For the text-containing cell, return its midpoint in (x, y) coordinate format. 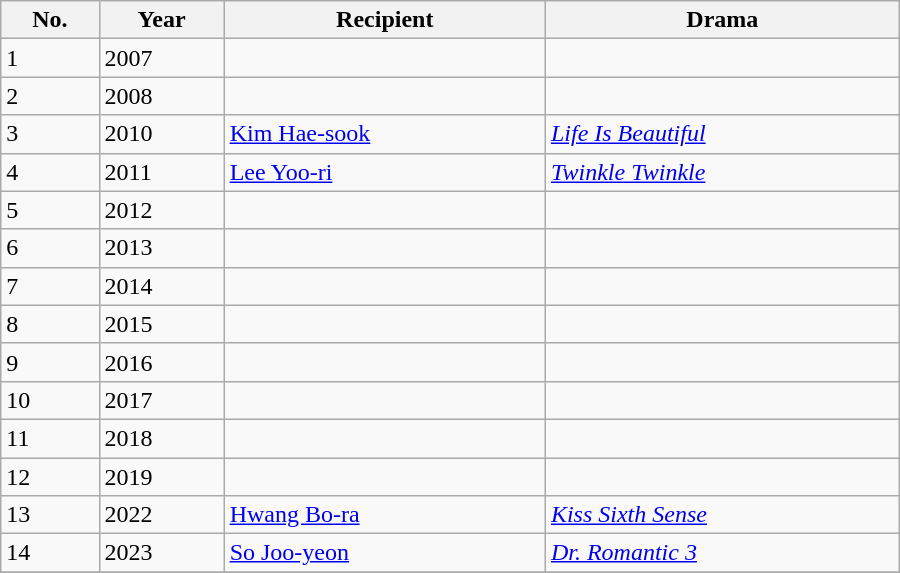
2007 (162, 58)
1 (50, 58)
Recipient (384, 20)
3 (50, 134)
6 (50, 248)
2011 (162, 172)
12 (50, 477)
Hwang Bo-ra (384, 515)
Life Is Beautiful (722, 134)
2017 (162, 400)
So Joo-yeon (384, 553)
2018 (162, 438)
4 (50, 172)
2023 (162, 553)
2012 (162, 210)
10 (50, 400)
2010 (162, 134)
Kim Hae-sook (384, 134)
2008 (162, 96)
No. (50, 20)
13 (50, 515)
14 (50, 553)
Year (162, 20)
9 (50, 362)
2013 (162, 248)
2015 (162, 324)
7 (50, 286)
Lee Yoo-ri (384, 172)
Dr. Romantic 3 (722, 553)
8 (50, 324)
2016 (162, 362)
5 (50, 210)
Twinkle Twinkle (722, 172)
2019 (162, 477)
2014 (162, 286)
2022 (162, 515)
Drama (722, 20)
2 (50, 96)
11 (50, 438)
Kiss Sixth Sense (722, 515)
